Return the [x, y] coordinate for the center point of the cell that contains the specified text.  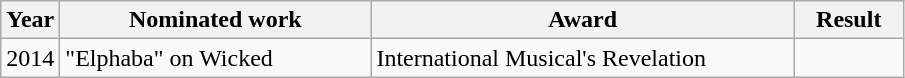
Result [848, 20]
Award [583, 20]
2014 [30, 58]
Year [30, 20]
Nominated work [216, 20]
International Musical's Revelation [583, 58]
"Elphaba" on Wicked [216, 58]
